Locate the cell with the specified text and output its [X, Y] center coordinate. 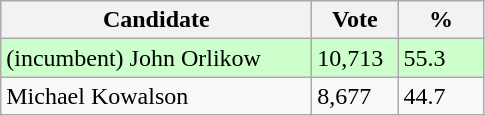
(incumbent) John Orlikow [156, 58]
Vote [355, 20]
10,713 [355, 58]
44.7 [441, 96]
Candidate [156, 20]
Michael Kowalson [156, 96]
8,677 [355, 96]
% [441, 20]
55.3 [441, 58]
